Output the [X, Y] coordinate of the center of the cell containing the given text.  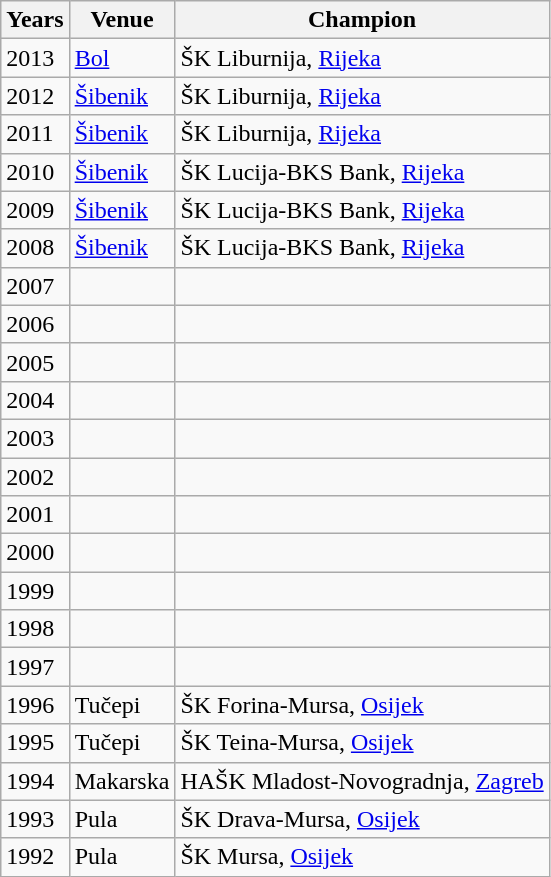
Champion [362, 20]
2003 [35, 438]
2005 [35, 362]
ŠK Teina-Mursa, Osijek [362, 743]
2013 [35, 58]
2004 [35, 400]
ŠK Forina-Mursa, Osijek [362, 705]
Years [35, 20]
1997 [35, 667]
1998 [35, 629]
2009 [35, 210]
2008 [35, 248]
ŠK Drava-Mursa, Osijek [362, 819]
2002 [35, 477]
1993 [35, 819]
Makarska [122, 781]
1995 [35, 743]
HAŠK Mladost-Novogradnja, Zagreb [362, 781]
2006 [35, 324]
2011 [35, 134]
1999 [35, 591]
1992 [35, 857]
2001 [35, 515]
2010 [35, 172]
Venue [122, 20]
1994 [35, 781]
2012 [35, 96]
Bol [122, 58]
2007 [35, 286]
ŠK Mursa, Osijek [362, 857]
2000 [35, 553]
1996 [35, 705]
